From the cell containing the given text, extract its center point as [x, y] coordinate. 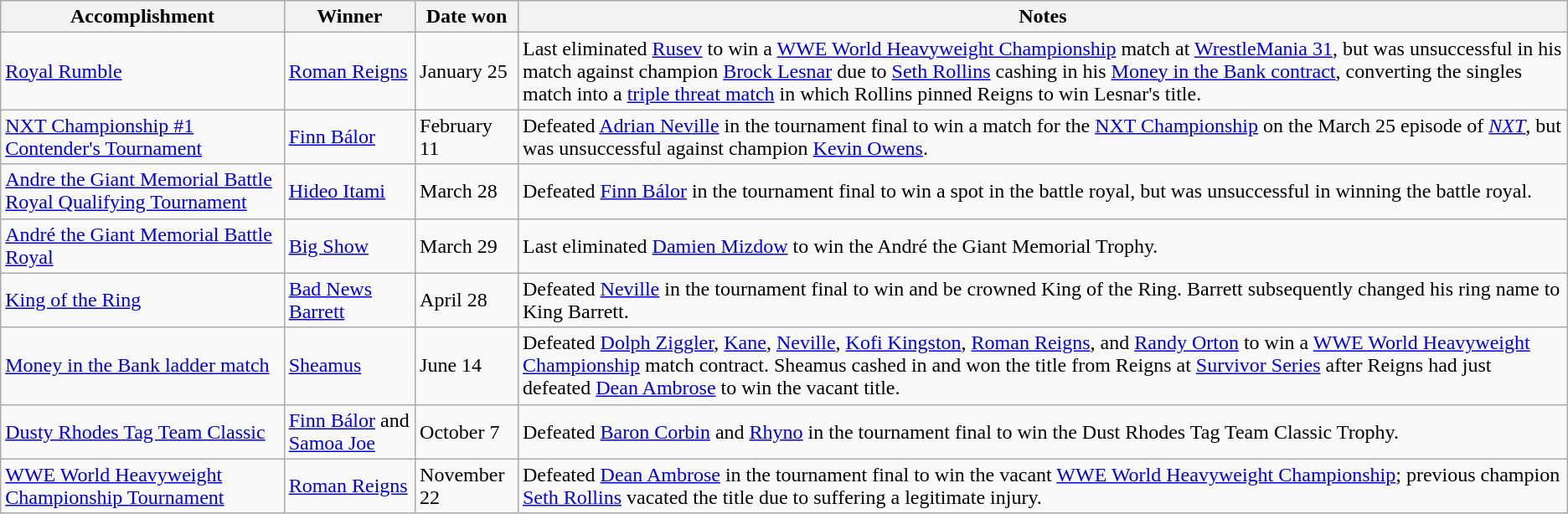
Accomplishment [142, 17]
November 22 [467, 486]
Royal Rumble [142, 71]
Date won [467, 17]
Defeated Finn Bálor in the tournament final to win a spot in the battle royal, but was unsuccessful in winning the battle royal. [1042, 191]
March 28 [467, 191]
Big Show [349, 246]
March 29 [467, 246]
January 25 [467, 71]
October 7 [467, 432]
Andre the Giant Memorial Battle Royal Qualifying Tournament [142, 191]
King of the Ring [142, 300]
Hideo Itami [349, 191]
Notes [1042, 17]
Defeated Baron Corbin and Rhyno in the tournament final to win the Dust Rhodes Tag Team Classic Trophy. [1042, 432]
André the Giant Memorial Battle Royal [142, 246]
Sheamus [349, 366]
NXT Championship #1 Contender's Tournament [142, 137]
Winner [349, 17]
Money in the Bank ladder match [142, 366]
Finn Bálor and Samoa Joe [349, 432]
Last eliminated Damien Mizdow to win the André the Giant Memorial Trophy. [1042, 246]
Dusty Rhodes Tag Team Classic [142, 432]
June 14 [467, 366]
Finn Bálor [349, 137]
February 11 [467, 137]
Defeated Neville in the tournament final to win and be crowned King of the Ring. Barrett subsequently changed his ring name to King Barrett. [1042, 300]
April 28 [467, 300]
Bad News Barrett [349, 300]
WWE World Heavyweight Championship Tournament [142, 486]
